From the cell containing the given text, extract its center point as (X, Y) coordinate. 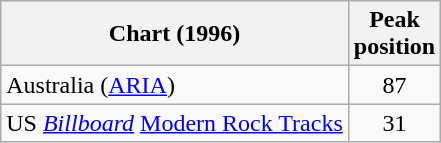
87 (394, 85)
Australia (ARIA) (175, 85)
Peakposition (394, 34)
Chart (1996) (175, 34)
US Billboard Modern Rock Tracks (175, 123)
31 (394, 123)
